From the cell containing the given text, extract its center point as [X, Y] coordinate. 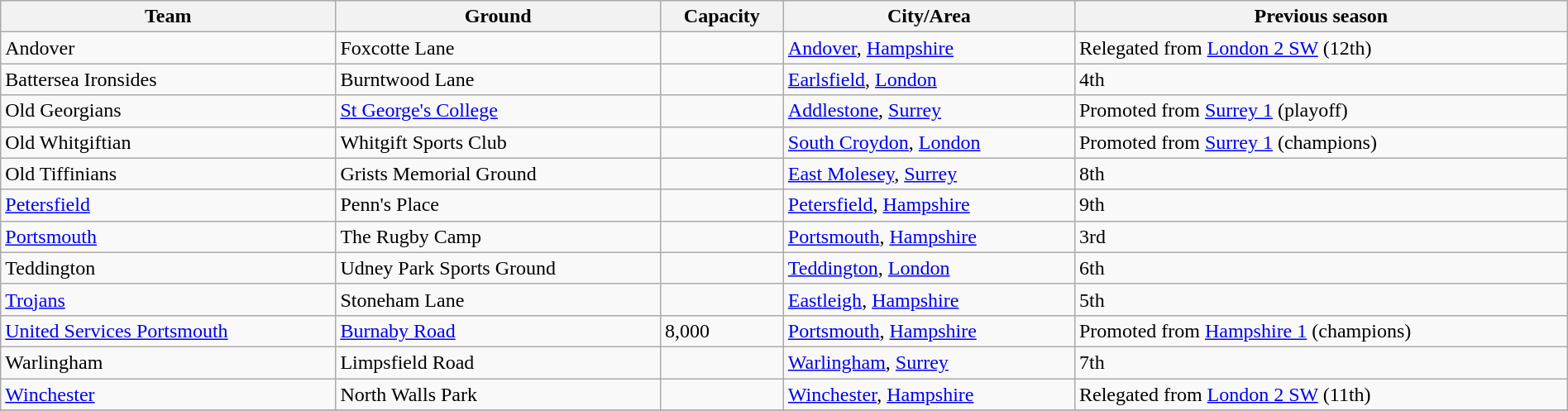
The Rugby Camp [498, 237]
3rd [1321, 237]
United Services Portsmouth [169, 331]
Trojans [169, 299]
Promoted from Surrey 1 (playoff) [1321, 111]
5th [1321, 299]
Old Georgians [169, 111]
Burntwood Lane [498, 79]
City/Area [929, 17]
North Walls Park [498, 394]
6th [1321, 268]
East Molesey, Surrey [929, 174]
Grists Memorial Ground [498, 174]
Petersfield [169, 205]
St George's College [498, 111]
Promoted from Hampshire 1 (champions) [1321, 331]
Andover, Hampshire [929, 48]
Old Whitgiftian [169, 142]
Earlsfield, London [929, 79]
Eastleigh, Hampshire [929, 299]
9th [1321, 205]
Teddington, London [929, 268]
Foxcotte Lane [498, 48]
7th [1321, 362]
Warlingham [169, 362]
Addlestone, Surrey [929, 111]
Promoted from Surrey 1 (champions) [1321, 142]
Stoneham Lane [498, 299]
Capacity [721, 17]
Battersea Ironsides [169, 79]
Relegated from London 2 SW (12th) [1321, 48]
South Croydon, London [929, 142]
Andover [169, 48]
8,000 [721, 331]
Ground [498, 17]
4th [1321, 79]
Teddington [169, 268]
Warlingham, Surrey [929, 362]
Winchester, Hampshire [929, 394]
Old Tiffinians [169, 174]
Limpsfield Road [498, 362]
Penn's Place [498, 205]
Portsmouth [169, 237]
Petersfield, Hampshire [929, 205]
Team [169, 17]
Previous season [1321, 17]
Udney Park Sports Ground [498, 268]
Winchester [169, 394]
Whitgift Sports Club [498, 142]
Relegated from London 2 SW (11th) [1321, 394]
8th [1321, 174]
Burnaby Road [498, 331]
